For the text-containing cell, return its midpoint in [X, Y] coordinate format. 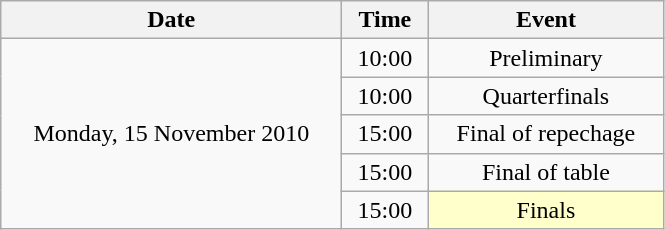
Final of table [546, 172]
Finals [546, 210]
Time [385, 20]
Monday, 15 November 2010 [172, 134]
Quarterfinals [546, 96]
Preliminary [546, 58]
Final of repechage [546, 134]
Date [172, 20]
Event [546, 20]
